Scan for the cell matching the given text and deliver its (x, y) coordinate at center. 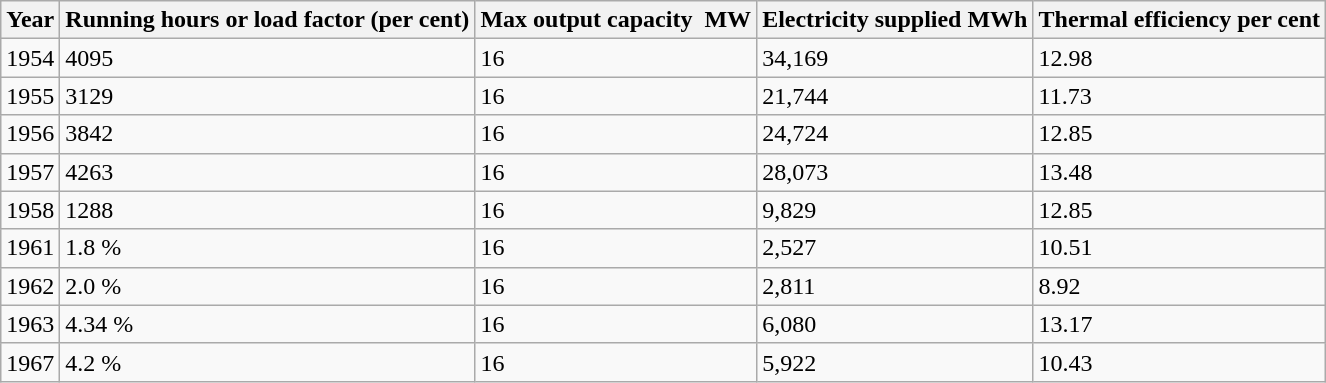
3129 (268, 96)
Electricity supplied MWh (895, 20)
1961 (30, 248)
1288 (268, 210)
28,073 (895, 172)
1955 (30, 96)
Running hours or load factor (per cent) (268, 20)
10.43 (1180, 362)
1958 (30, 210)
10.51 (1180, 248)
1956 (30, 134)
4.2 % (268, 362)
13.48 (1180, 172)
13.17 (1180, 324)
4095 (268, 58)
8.92 (1180, 286)
2.0 % (268, 286)
4263 (268, 172)
1962 (30, 286)
2,811 (895, 286)
2,527 (895, 248)
Year (30, 20)
Max output capacity MW (616, 20)
4.34 % (268, 324)
1.8 % (268, 248)
1967 (30, 362)
1957 (30, 172)
3842 (268, 134)
34,169 (895, 58)
12.98 (1180, 58)
5,922 (895, 362)
Thermal efficiency per cent (1180, 20)
1954 (30, 58)
11.73 (1180, 96)
24,724 (895, 134)
1963 (30, 324)
6,080 (895, 324)
9,829 (895, 210)
21,744 (895, 96)
